From the cell containing the given text, extract its center point as (X, Y) coordinate. 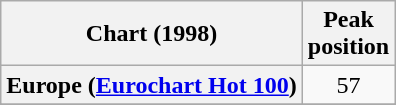
Chart (1998) (152, 34)
Europe (Eurochart Hot 100) (152, 85)
57 (348, 85)
Peakposition (348, 34)
